Extract the [x, y] coordinate from the center of the cell holding the provided text.  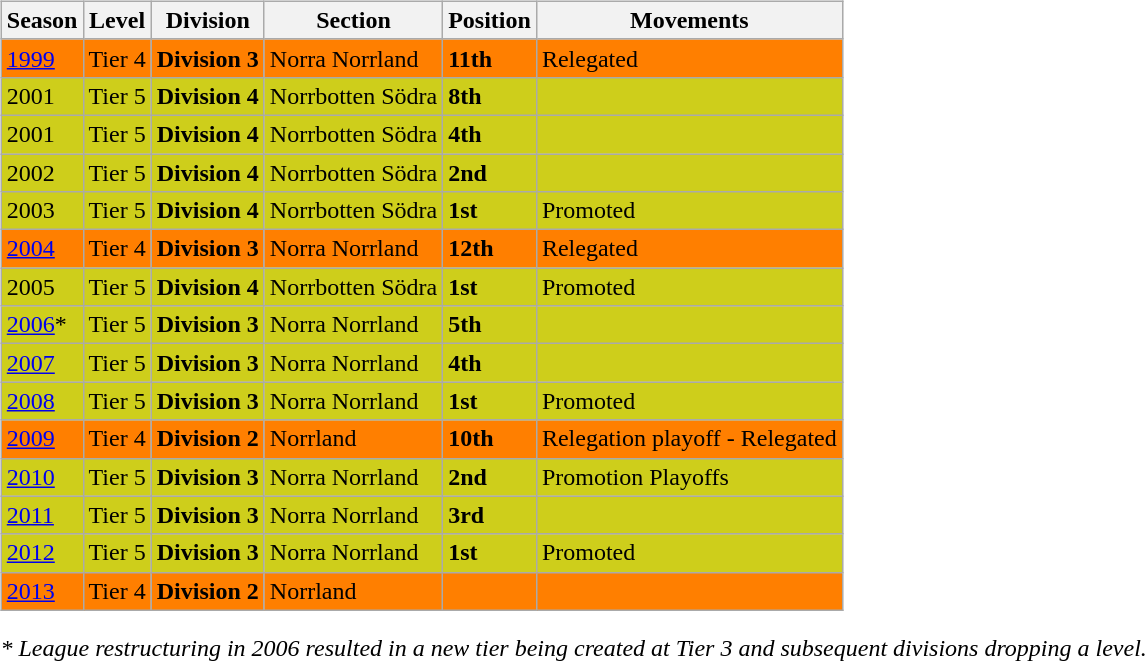
3rd [490, 515]
2009 [42, 439]
2004 [42, 249]
Promotion Playoffs [689, 477]
2013 [42, 591]
2002 [42, 173]
Movements [689, 20]
1999 [42, 58]
2012 [42, 553]
2011 [42, 515]
2006* [42, 325]
2008 [42, 401]
11th [490, 58]
2007 [42, 363]
10th [490, 439]
8th [490, 96]
Season [42, 20]
Division [208, 20]
2003 [42, 211]
Section [353, 20]
2010 [42, 477]
Position [490, 20]
2005 [42, 287]
Relegation playoff - Relegated [689, 439]
Level [117, 20]
5th [490, 325]
12th [490, 249]
